Provide the [X, Y] coordinate of the cell's center where the given text is located.  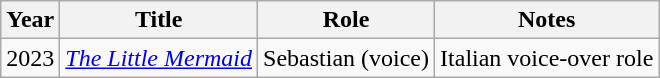
Year [30, 20]
Title [159, 20]
Notes [547, 20]
Italian voice-over role [547, 58]
The Little Mermaid [159, 58]
Role [346, 20]
2023 [30, 58]
Sebastian (voice) [346, 58]
